Identify which cell holds the provided text, then report its [X, Y] central coordinate. 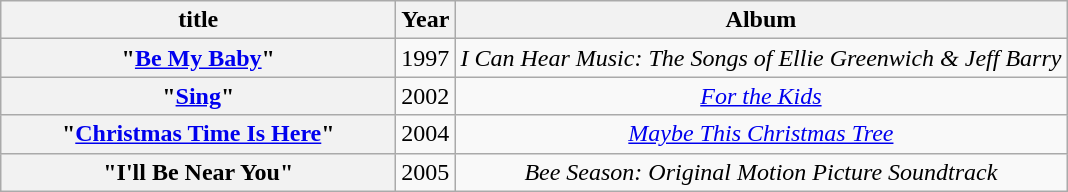
For the Kids [761, 96]
title [198, 20]
Album [761, 20]
Bee Season: Original Motion Picture Soundtrack [761, 172]
"Be My Baby" [198, 58]
"Christmas Time Is Here" [198, 134]
I Can Hear Music: The Songs of Ellie Greenwich & Jeff Barry [761, 58]
"I'll Be Near You" [198, 172]
2002 [426, 96]
1997 [426, 58]
Maybe This Christmas Tree [761, 134]
"Sing" [198, 96]
Year [426, 20]
2004 [426, 134]
2005 [426, 172]
